Locate the cell with the specified text and output its [x, y] center coordinate. 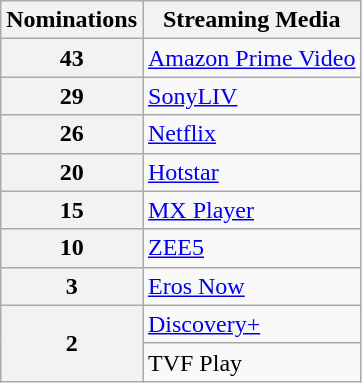
ZEE5 [251, 248]
Nominations [72, 20]
Netflix [251, 134]
Eros Now [251, 286]
Hotstar [251, 172]
15 [72, 210]
3 [72, 286]
Streaming Media [251, 20]
43 [72, 58]
MX Player [251, 210]
2 [72, 343]
10 [72, 248]
29 [72, 96]
TVF Play [251, 362]
SonyLIV [251, 96]
Amazon Prime Video [251, 58]
Discovery+ [251, 324]
26 [72, 134]
20 [72, 172]
